Scan for the cell matching the given text and deliver its (X, Y) coordinate at center. 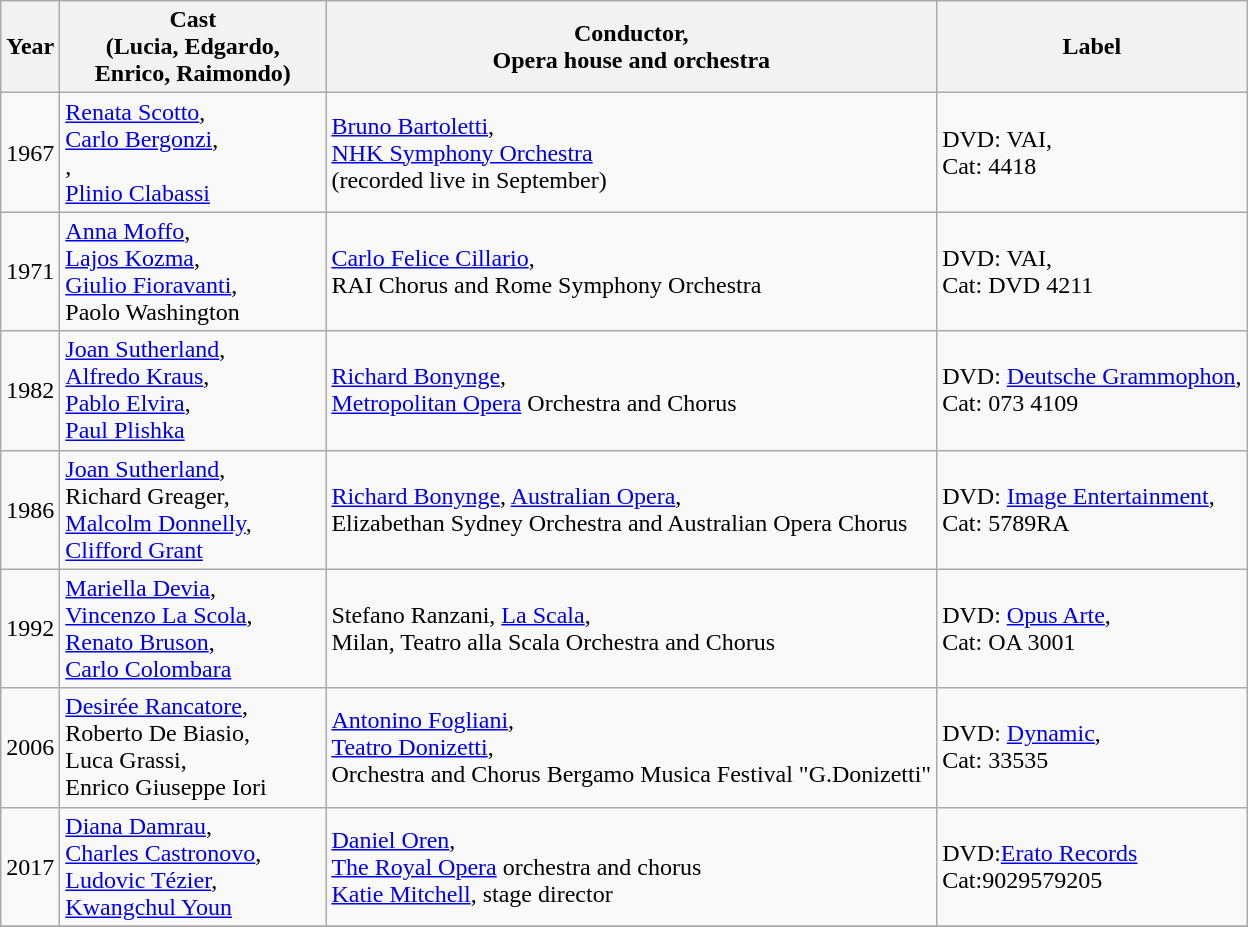
DVD: Image Entertainment,Cat: 5789RA (1092, 510)
1967 (30, 152)
DVD: Opus Arte,Cat: OA 3001 (1092, 628)
Stefano Ranzani, La Scala,Milan, Teatro alla Scala Orchestra and Chorus (632, 628)
DVD: Dynamic,Cat: 33535 (1092, 748)
Label (1092, 47)
Bruno Bartoletti,NHK Symphony Orchestra(recorded live in September) (632, 152)
Carlo Felice Cillario,RAI Chorus and Rome Symphony Orchestra (632, 272)
1986 (30, 510)
Renata Scotto,Carlo Bergonzi,,Plinio Clabassi (193, 152)
Year (30, 47)
Joan Sutherland,Richard Greager,Malcolm Donnelly,Clifford Grant (193, 510)
Richard Bonynge, Australian Opera,Elizabethan Sydney Orchestra and Australian Opera Chorus (632, 510)
Desirée Rancatore,Roberto De Biasio,Luca Grassi,Enrico Giuseppe Iori (193, 748)
Anna Moffo,Lajos Kozma,Giulio Fioravanti,Paolo Washington (193, 272)
1982 (30, 390)
Joan Sutherland,Alfredo Kraus,Pablo Elvira,Paul Plishka (193, 390)
DVD: Deutsche Grammophon,Cat: 073 4109 (1092, 390)
DVD: VAI,Cat: 4418 (1092, 152)
Conductor,Opera house and orchestra (632, 47)
Diana Damrau,Charles Castronovo,Ludovic Tézier,Kwangchul Youn (193, 866)
2006 (30, 748)
DVD: VAI,Cat: DVD 4211 (1092, 272)
Antonino Fogliani,Teatro Donizetti,Orchestra and Chorus Bergamo Musica Festival "G.Donizetti" (632, 748)
Mariella Devia,Vincenzo La Scola,Renato Bruson,Carlo Colombara (193, 628)
Richard Bonynge,Metropolitan Opera Orchestra and Chorus (632, 390)
Cast(Lucia, Edgardo,Enrico, Raimondo) (193, 47)
2017 (30, 866)
DVD:Erato RecordsCat:9029579205 (1092, 866)
Daniel Oren,The Royal Opera orchestra and chorusKatie Mitchell, stage director (632, 866)
1971 (30, 272)
1992 (30, 628)
